Determine the [x, y] coordinate at the center of the cell enclosing the given text.  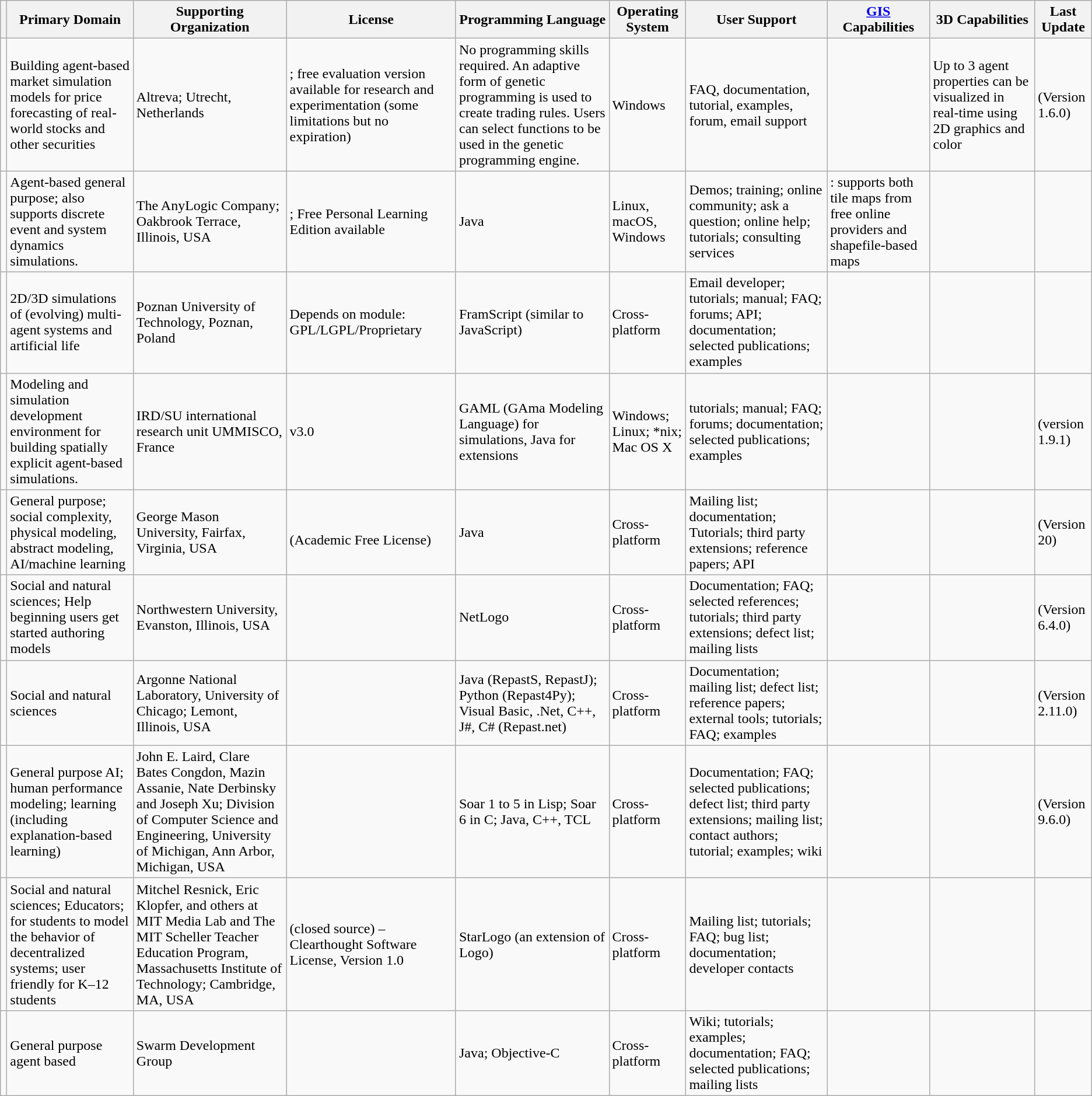
Modeling and simulation development environment for building spatially explicit agent-based simulations. [70, 431]
Email developer; tutorials; manual; FAQ; forums; API; documentation; selected publications; examples [757, 322]
Social and natural sciences [70, 703]
Agent-based general purpose; also supports discrete event and system dynamics simulations. [70, 222]
Northwestern University, Evanston, Illinois, USA [210, 617]
(Version 9.6.0) [1063, 811]
George Mason University, Fairfax, Virginia, USA [210, 532]
General purpose agent based [70, 1053]
2D/3D simulations of (evolving) multi-agent systems and artificial life [70, 322]
Windows; Linux; *nix; Mac OS X [647, 431]
GIS Capabilities [878, 20]
; free evaluation version available for research and experimentation (some limitations but no expiration) [371, 105]
Social and natural sciences; Educators; for students to model the behavior of decentralized systems; user friendly for K–12 students [70, 944]
3D Capabilities [982, 20]
FramScript (similar to JavaScript) [532, 322]
Last Update [1063, 20]
GAML (GAma Modeling Language) for simulations, Java for extensions [532, 431]
License [371, 20]
Documentation; mailing list; defect list; reference papers; external tools; tutorials; FAQ; examples [757, 703]
Social and natural sciences; Help beginning users get started authoring models [70, 617]
Building agent-based market simulation models for price forecasting of real-world stocks and other securities [70, 105]
FAQ, documentation, tutorial, examples, forum, email support [757, 105]
Depends on module: GPL/LGPL/Proprietary [371, 322]
(closed source) – Clearthought Software License, Version 1.0 [371, 944]
Primary Domain [70, 20]
(Version 6.4.0) [1063, 617]
Windows [647, 105]
Documentation; FAQ; selected publications; defect list; third party extensions; mailing list; contact authors; tutorial; examples; wiki [757, 811]
(Version 20) [1063, 532]
The AnyLogic Company; Oakbrook Terrace, Illinois, USA [210, 222]
v3.0 [371, 431]
Java; Objective-C [532, 1053]
(Academic Free License) [371, 532]
Poznan University of Technology, Poznan, Poland [210, 322]
; Free Personal Learning Edition available [371, 222]
Linux, macOS, Windows [647, 222]
Wiki; tutorials; examples; documentation; FAQ; selected publications; mailing lists [757, 1053]
Altreva; Utrecht, Netherlands [210, 105]
tutorials; manual; FAQ; forums; documentation; selected publications; examples [757, 431]
Up to 3 agent properties can be visualized in real-time using 2D graphics and color [982, 105]
User Support [757, 20]
Swarm Development Group [210, 1053]
Java (RepastS, RepastJ); Python (Repast4Py); Visual Basic, .Net, C++, J#, C# (Repast.net) [532, 703]
General purpose AI; human performance modeling; learning (including explanation-based learning) [70, 811]
Mailing list; documentation; Tutorials; third party extensions; reference papers; API [757, 532]
NetLogo [532, 617]
General purpose; social complexity, physical modeling, abstract modeling, AI/machine learning [70, 532]
: supports both tile maps from free online providers and shapefile-based maps [878, 222]
(Version 2.11.0) [1063, 703]
Programming Language [532, 20]
Supporting Organization [210, 20]
(version 1.9.1) [1063, 431]
StarLogo (an extension of Logo) [532, 944]
Operating System [647, 20]
Documentation; FAQ; selected references; tutorials; third party extensions; defect list; mailing lists [757, 617]
Soar 1 to 5 in Lisp; Soar 6 in C; Java, C++, TCL [532, 811]
Demos; training; online community; ask a question; online help; tutorials; consulting services [757, 222]
Argonne National Laboratory, University of Chicago; Lemont, Illinois, USA [210, 703]
IRD/SU international research unit UMMISCO, France [210, 431]
(Version 1.6.0) [1063, 105]
Mailing list; tutorials; FAQ; bug list; documentation; developer contacts [757, 944]
